Detect which cell encompasses the target text, then output its [X, Y] center coordinate. 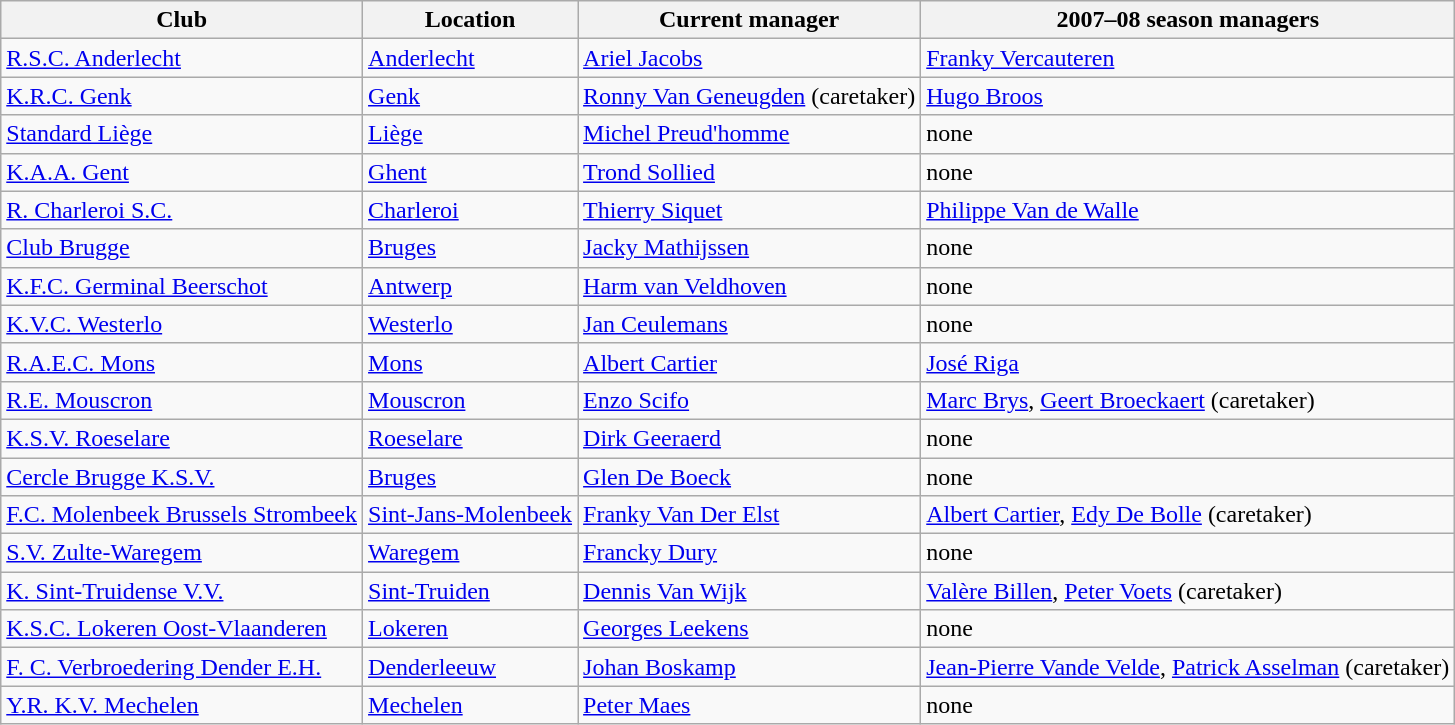
Current manager [750, 20]
K.V.C. Westerlo [182, 324]
2007–08 season managers [1188, 20]
Liège [470, 134]
Harm van Veldhoven [750, 286]
K. Sint-Truidense V.V. [182, 591]
Michel Preud'homme [750, 134]
Francky Dury [750, 553]
José Riga [1188, 362]
Club Brugge [182, 248]
Jean-Pierre Vande Velde, Patrick Asselman (caretaker) [1188, 667]
Marc Brys, Geert Broeckaert (caretaker) [1188, 400]
S.V. Zulte-Waregem [182, 553]
Ghent [470, 172]
Enzo Scifo [750, 400]
F.C. Molenbeek Brussels Strombeek [182, 515]
Denderleeuw [470, 667]
Thierry Siquet [750, 210]
Location [470, 20]
Hugo Broos [1188, 96]
F. C. Verbroedering Dender E.H. [182, 667]
Johan Boskamp [750, 667]
Ariel Jacobs [750, 58]
Peter Maes [750, 705]
R.A.E.C. Mons [182, 362]
K.A.A. Gent [182, 172]
Franky Van Der Elst [750, 515]
Y.R. K.V. Mechelen [182, 705]
Valère Billen, Peter Voets (caretaker) [1188, 591]
Trond Sollied [750, 172]
Glen De Boeck [750, 477]
Antwerp [470, 286]
K.R.C. Genk [182, 96]
K.F.C. Germinal Beerschot [182, 286]
Cercle Brugge K.S.V. [182, 477]
Sint-Jans-Molenbeek [470, 515]
R.E. Mouscron [182, 400]
Jacky Mathijssen [750, 248]
Sint-Truiden [470, 591]
Albert Cartier [750, 362]
Genk [470, 96]
R. Charleroi S.C. [182, 210]
Waregem [470, 553]
Roeselare [470, 438]
K.S.C. Lokeren Oost-Vlaanderen [182, 629]
Mechelen [470, 705]
Jan Ceulemans [750, 324]
K.S.V. Roeselare [182, 438]
Dennis Van Wijk [750, 591]
Charleroi [470, 210]
Standard Liège [182, 134]
Philippe Van de Walle [1188, 210]
Ronny Van Geneugden (caretaker) [750, 96]
Georges Leekens [750, 629]
Anderlecht [470, 58]
Franky Vercauteren [1188, 58]
Club [182, 20]
Lokeren [470, 629]
R.S.C. Anderlecht [182, 58]
Westerlo [470, 324]
Mouscron [470, 400]
Albert Cartier, Edy De Bolle (caretaker) [1188, 515]
Mons [470, 362]
Dirk Geeraerd [750, 438]
